Search for the cell housing the specified text and yield its [X, Y] center coordinate. 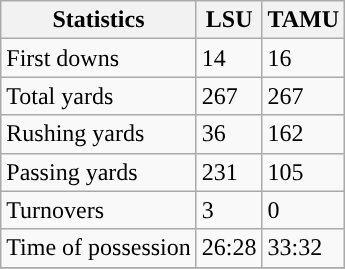
Rushing yards [99, 134]
Turnovers [99, 210]
14 [229, 58]
Statistics [99, 20]
162 [304, 134]
0 [304, 210]
105 [304, 172]
36 [229, 134]
First downs [99, 58]
26:28 [229, 248]
LSU [229, 20]
33:32 [304, 248]
231 [229, 172]
Time of possession [99, 248]
Total yards [99, 96]
3 [229, 210]
TAMU [304, 20]
16 [304, 58]
Passing yards [99, 172]
